Find where the given text appears and provide that cell's center as (X, Y) coordinate. 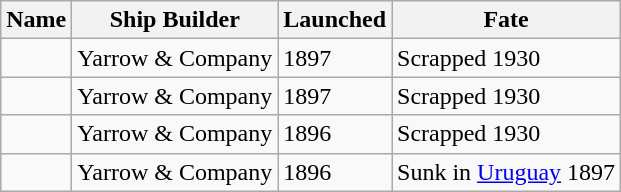
Sunk in Uruguay 1897 (506, 172)
Launched (335, 20)
Fate (506, 20)
Name (36, 20)
Ship Builder (175, 20)
